Locate the cell with the specified text and output its [x, y] center coordinate. 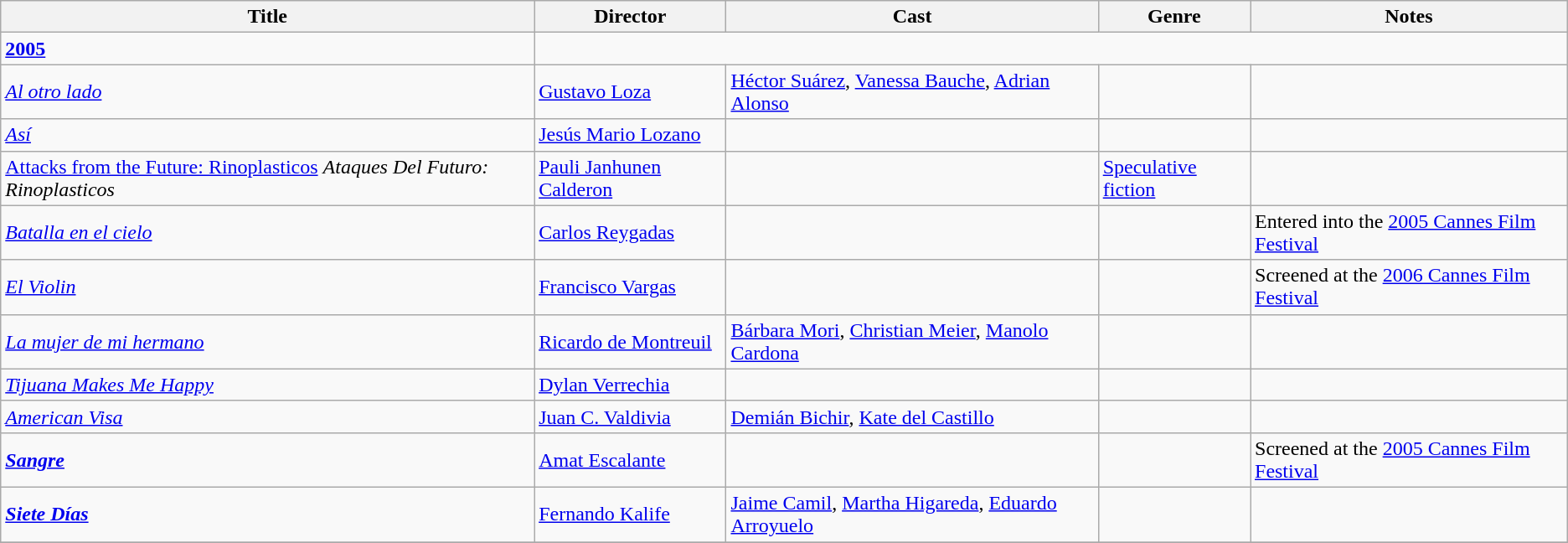
Screened at the 2005 Cannes Film Festival [1409, 459]
Batalla en el cielo [268, 233]
La mujer de mi hermano [268, 342]
Gustavo Loza [630, 92]
Genre [1174, 17]
Speculative fiction [1174, 178]
Attacks from the Future: Rinoplasticos Ataques Del Futuro: Rinoplasticos [268, 178]
Notes [1409, 17]
Ricardo de Montreuil [630, 342]
Así [268, 135]
Demián Bichir, Kate del Castillo [912, 416]
Pauli Janhunen Calderon [630, 178]
Director [630, 17]
Amat Escalante [630, 459]
Bárbara Mori, Christian Meier, Manolo Cardona [912, 342]
2005 [268, 49]
Al otro lado [268, 92]
Juan C. Valdivia [630, 416]
American Visa [268, 416]
Francisco Vargas [630, 287]
Entered into the 2005 Cannes Film Festival [1409, 233]
Jesús Mario Lozano [630, 135]
Fernando Kalife [630, 515]
Héctor Suárez, Vanessa Bauche, Adrian Alonso [912, 92]
Screened at the 2006 Cannes Film Festival [1409, 287]
Carlos Reygadas [630, 233]
Cast [912, 17]
Title [268, 17]
Jaime Camil, Martha Higareda, Eduardo Arroyuelo [912, 515]
Tijuana Makes Me Happy [268, 385]
Siete Días [268, 515]
Dylan Verrechia [630, 385]
Sangre [268, 459]
El Violin [268, 287]
